Scan for the cell matching the given text and deliver its [x, y] coordinate at center. 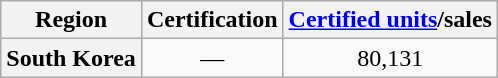
— [212, 58]
South Korea [72, 58]
Region [72, 20]
80,131 [390, 58]
Certification [212, 20]
Certified units/sales [390, 20]
